From the cell containing the given text, extract its center point as (X, Y) coordinate. 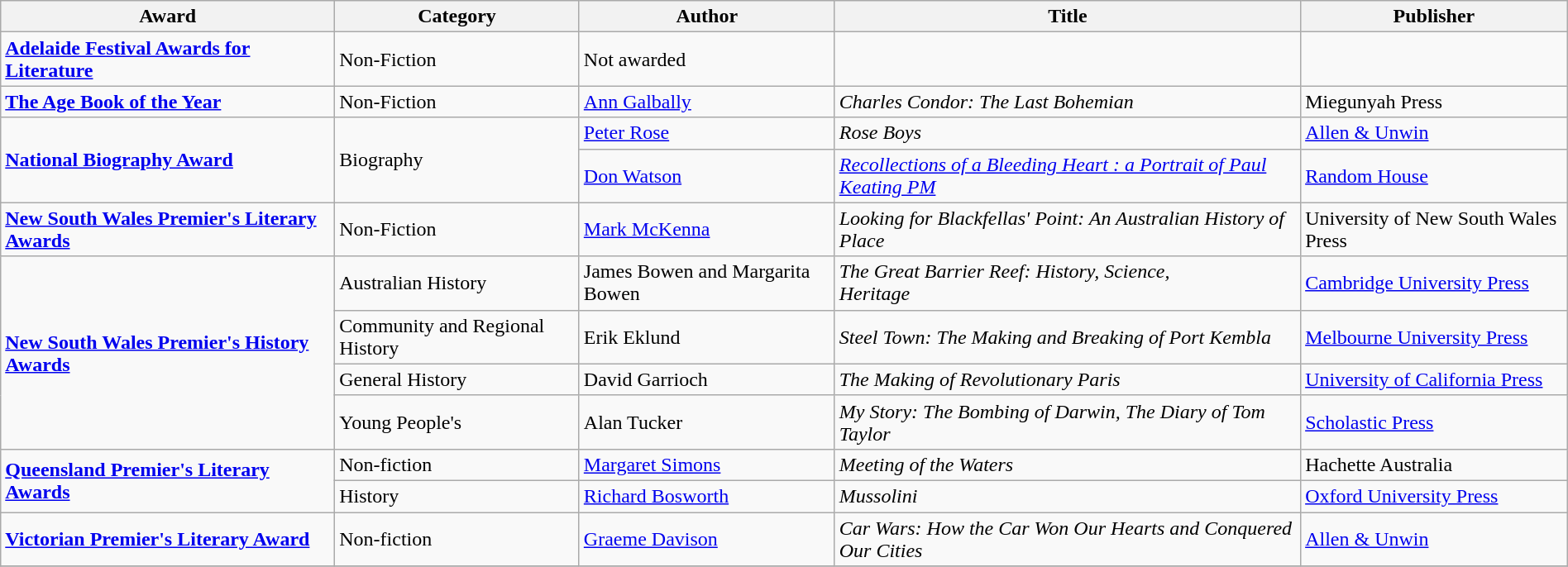
The Great Barrier Reef: History, Science,Heritage (1067, 283)
Community and Regional History (457, 337)
Charles Condor: The Last Bohemian (1067, 102)
Young People's (457, 422)
University of New South Wales Press (1434, 230)
Adelaide Festival Awards for Literature (168, 60)
Peter Rose (706, 133)
Publisher (1434, 17)
Hachette Australia (1434, 465)
Queensland Premier's Literary Awards (168, 480)
Recollections of a Bleeding Heart : a Portrait of Paul Keating PM (1067, 175)
Title (1067, 17)
Mark McKenna (706, 230)
Graeme Davison (706, 539)
Scholastic Press (1434, 422)
Rose Boys (1067, 133)
Steel Town: The Making and Breaking of Port Kembla (1067, 337)
Award (168, 17)
New South Wales Premier's Literary Awards (168, 230)
Victorian Premier's Literary Award (168, 539)
Don Watson (706, 175)
Oxford University Press (1434, 496)
National Biography Award (168, 160)
Margaret Simons (706, 465)
University of California Press (1434, 379)
Miegunyah Press (1434, 102)
Richard Bosworth (706, 496)
Author (706, 17)
Meeting of the Waters (1067, 465)
The Making of Revolutionary Paris (1067, 379)
David Garrioch (706, 379)
James Bowen and Margarita Bowen (706, 283)
Ann Galbally (706, 102)
New South Wales Premier's History Awards (168, 352)
Biography (457, 160)
Erik Eklund (706, 337)
Not awarded (706, 60)
Looking for Blackfellas' Point: An Australian History of Place (1067, 230)
Cambridge University Press (1434, 283)
General History (457, 379)
Melbourne University Press (1434, 337)
My Story: The Bombing of Darwin, The Diary of Tom Taylor (1067, 422)
Australian History (457, 283)
Random House (1434, 175)
Category (457, 17)
History (457, 496)
Alan Tucker (706, 422)
Mussolini (1067, 496)
The Age Book of the Year (168, 102)
Car Wars: How the Car Won Our Hearts and Conquered Our Cities (1067, 539)
